Return (x, y) of the center of cell containing provided text 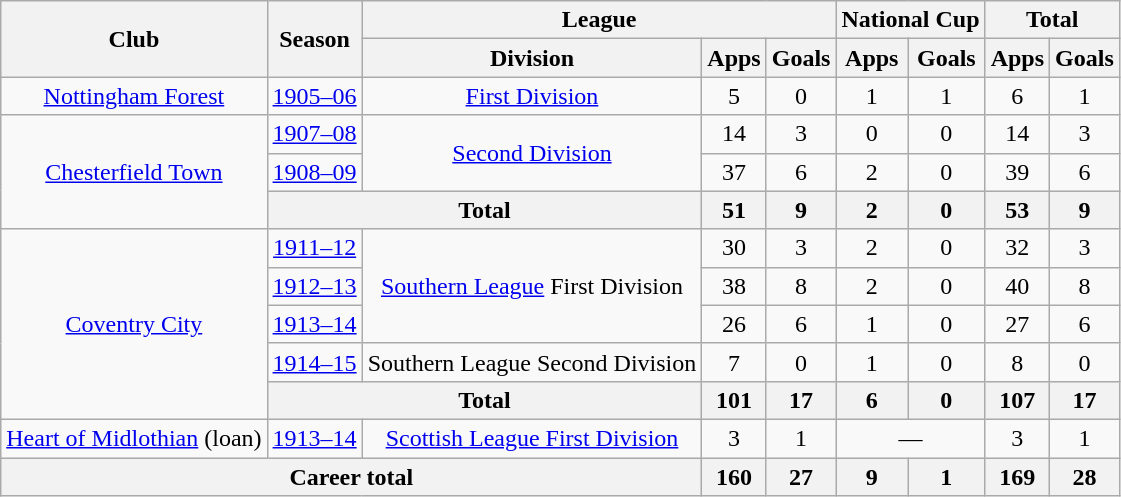
Southern League First Division (532, 286)
National Cup (910, 20)
Second Division (532, 153)
30 (734, 248)
1911–12 (314, 248)
38 (734, 286)
1908–09 (314, 172)
26 (734, 324)
5 (734, 96)
37 (734, 172)
1912–13 (314, 286)
53 (1017, 210)
Chesterfield Town (134, 172)
Club (134, 39)
51 (734, 210)
101 (734, 400)
Scottish League First Division (532, 438)
Nottingham Forest (134, 96)
Career total (352, 477)
1905–06 (314, 96)
39 (1017, 172)
Heart of Midlothian (loan) (134, 438)
1907–08 (314, 134)
107 (1017, 400)
Season (314, 39)
32 (1017, 248)
— (910, 438)
28 (1085, 477)
169 (1017, 477)
40 (1017, 286)
Coventry City (134, 324)
First Division (532, 96)
Southern League Second Division (532, 362)
160 (734, 477)
7 (734, 362)
League (599, 20)
1914–15 (314, 362)
Division (532, 58)
